Identify which cell holds the provided text, then report its (x, y) central coordinate. 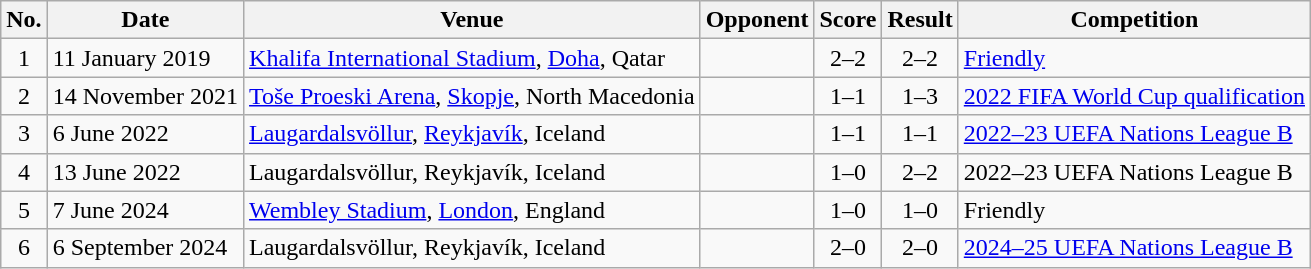
Khalifa International Stadium, Doha, Qatar (472, 58)
6 (24, 248)
6 June 2022 (145, 134)
2022 FIFA World Cup qualification (1134, 96)
3 (24, 134)
4 (24, 172)
Competition (1134, 20)
Result (920, 20)
1 (24, 58)
Score (848, 20)
6 September 2024 (145, 248)
Toše Proeski Arena, Skopje, North Macedonia (472, 96)
No. (24, 20)
11 January 2019 (145, 58)
Opponent (757, 20)
5 (24, 210)
Date (145, 20)
2024–25 UEFA Nations League B (1134, 248)
14 November 2021 (145, 96)
Wembley Stadium, London, England (472, 210)
2 (24, 96)
1–3 (920, 96)
7 June 2024 (145, 210)
Venue (472, 20)
13 June 2022 (145, 172)
